Locate the cell with the specified text and output its (X, Y) center coordinate. 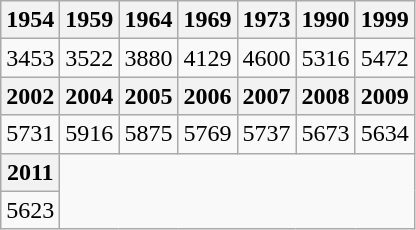
5875 (148, 134)
3880 (148, 58)
1964 (148, 20)
2009 (384, 96)
2002 (30, 96)
5769 (208, 134)
5316 (326, 58)
5623 (30, 210)
1973 (266, 20)
1959 (90, 20)
2008 (326, 96)
1969 (208, 20)
4600 (266, 58)
4129 (208, 58)
1999 (384, 20)
3453 (30, 58)
2006 (208, 96)
2005 (148, 96)
1954 (30, 20)
2011 (30, 172)
2007 (266, 96)
5737 (266, 134)
5673 (326, 134)
2004 (90, 96)
5916 (90, 134)
1990 (326, 20)
3522 (90, 58)
5731 (30, 134)
5472 (384, 58)
5634 (384, 134)
